Determine the (X, Y) coordinate at the center of the cell enclosing the given text.  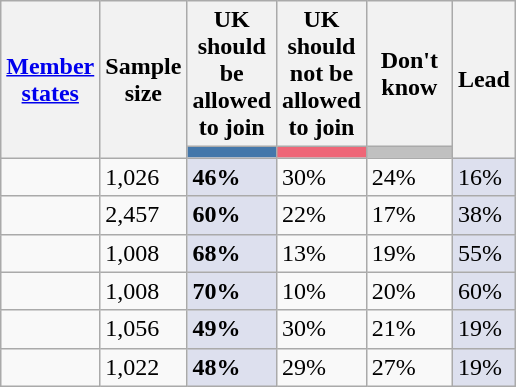
Samplesize (144, 80)
13% (322, 253)
24% (409, 177)
68% (232, 253)
55% (484, 253)
UK should not be allowed to join (322, 74)
17% (409, 215)
22% (322, 215)
2,457 (144, 215)
Memberstates (50, 80)
27% (409, 367)
38% (484, 215)
1,026 (144, 177)
1,022 (144, 367)
21% (409, 329)
UK should be allowed to join (232, 74)
1,056 (144, 329)
Don't know (409, 74)
48% (232, 367)
29% (322, 367)
46% (232, 177)
20% (409, 291)
49% (232, 329)
16% (484, 177)
10% (322, 291)
Lead (484, 80)
70% (232, 291)
